Pinpoint the cell where the given text exists, returning its (X, Y) midpoint coordinate. 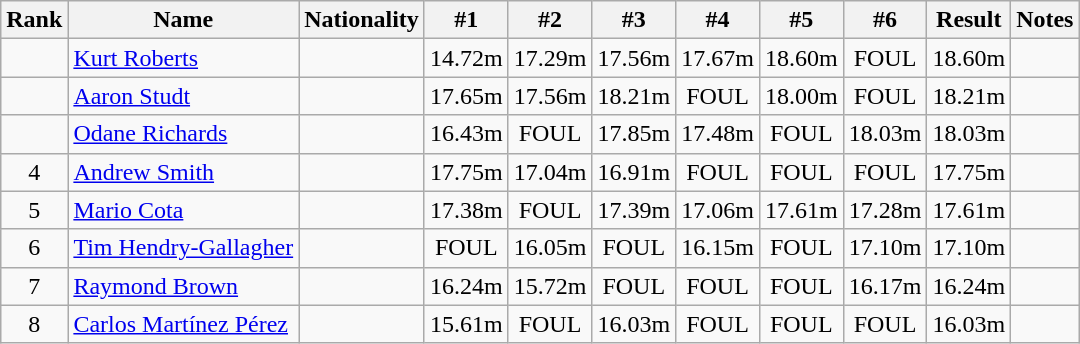
17.04m (550, 172)
#4 (718, 20)
17.06m (718, 210)
7 (34, 286)
Nationality (362, 20)
Name (184, 20)
16.05m (550, 248)
#5 (801, 20)
16.15m (718, 248)
6 (34, 248)
16.91m (634, 172)
16.43m (466, 134)
15.61m (466, 324)
8 (34, 324)
15.72m (550, 286)
5 (34, 210)
16.17m (885, 286)
17.39m (634, 210)
#6 (885, 20)
17.65m (466, 96)
Rank (34, 20)
Andrew Smith (184, 172)
14.72m (466, 58)
Aaron Studt (184, 96)
Odane Richards (184, 134)
Notes (1045, 20)
Mario Cota (184, 210)
Result (969, 20)
17.85m (634, 134)
4 (34, 172)
17.28m (885, 210)
#3 (634, 20)
17.38m (466, 210)
Carlos Martínez Pérez (184, 324)
17.67m (718, 58)
17.29m (550, 58)
17.48m (718, 134)
#2 (550, 20)
Tim Hendry-Gallagher (184, 248)
Kurt Roberts (184, 58)
Raymond Brown (184, 286)
18.00m (801, 96)
#1 (466, 20)
